Search for the cell housing the specified text and yield its [x, y] center coordinate. 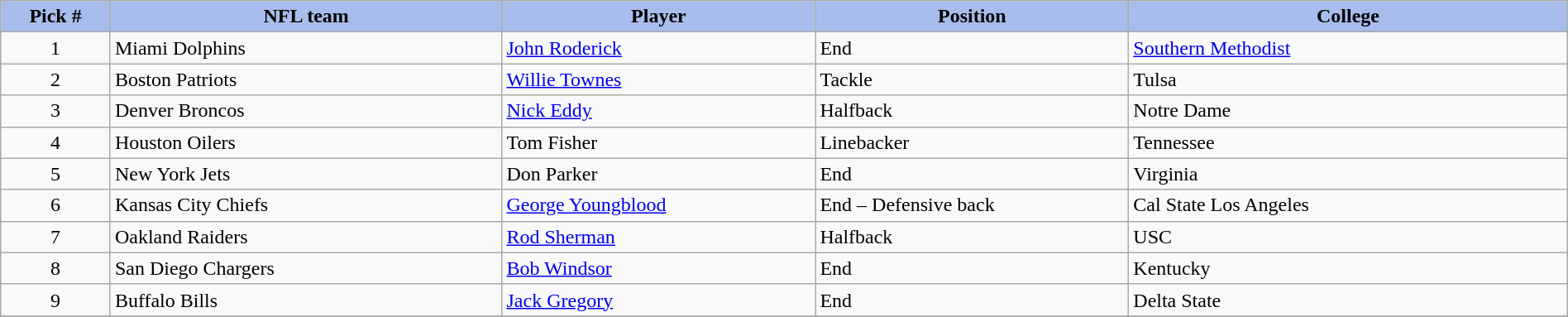
8 [56, 268]
San Diego Chargers [306, 268]
Position [973, 17]
Nick Eddy [658, 111]
John Roderick [658, 48]
Miami Dolphins [306, 48]
Oakland Raiders [306, 237]
Virginia [1348, 174]
Bob Windsor [658, 268]
George Youngblood [658, 205]
Willie Townes [658, 79]
Boston Patriots [306, 79]
1 [56, 48]
Houston Oilers [306, 142]
Player [658, 17]
New York Jets [306, 174]
NFL team [306, 17]
Buffalo Bills [306, 300]
6 [56, 205]
9 [56, 300]
Rod Sherman [658, 237]
Notre Dame [1348, 111]
Linebacker [973, 142]
Tom Fisher [658, 142]
4 [56, 142]
Don Parker [658, 174]
Tackle [973, 79]
Denver Broncos [306, 111]
Tennessee [1348, 142]
Southern Methodist [1348, 48]
End – Defensive back [973, 205]
Pick # [56, 17]
Cal State Los Angeles [1348, 205]
3 [56, 111]
Kansas City Chiefs [306, 205]
Delta State [1348, 300]
USC [1348, 237]
Jack Gregory [658, 300]
7 [56, 237]
College [1348, 17]
Tulsa [1348, 79]
5 [56, 174]
2 [56, 79]
Kentucky [1348, 268]
